Provide the [x, y] coordinate of the cell's center where the given text is located.  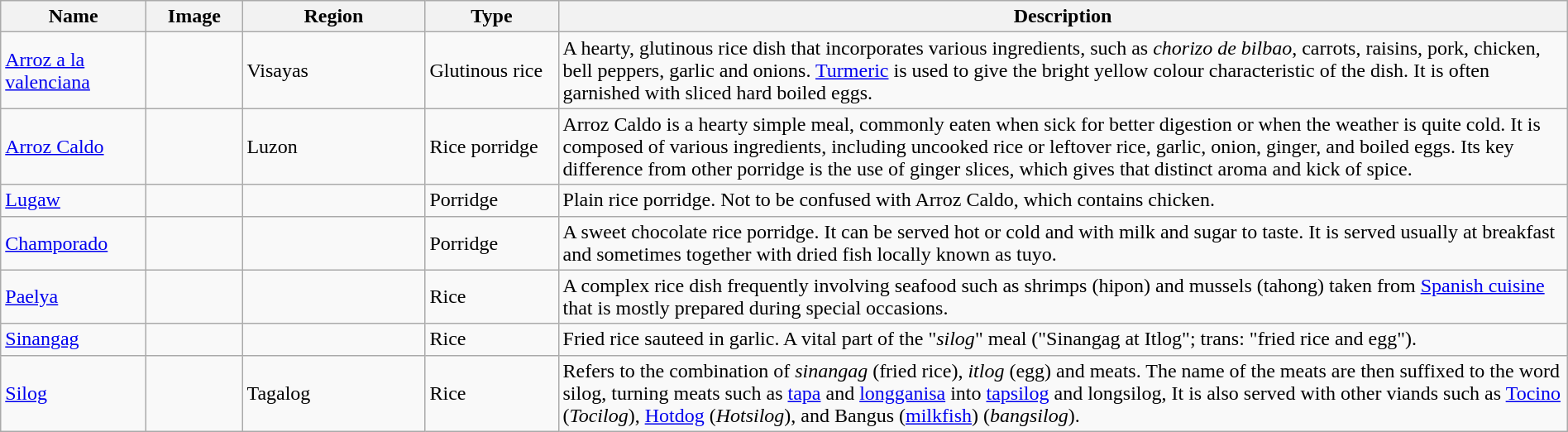
Luzon [334, 146]
Name [74, 17]
Glutinous rice [491, 70]
Fried rice sauteed in garlic. A vital part of the "silog" meal ("Sinangag at Itlog"; trans: "fried rice and egg"). [1063, 339]
Tagalog [334, 393]
Type [491, 17]
Description [1063, 17]
Arroz Caldo [74, 146]
Rice porridge [491, 146]
Paelya [74, 296]
Lugaw [74, 200]
Arroz a la valenciana [74, 70]
Sinangag [74, 339]
Visayas [334, 70]
Plain rice porridge. Not to be confused with Arroz Caldo, which contains chicken. [1063, 200]
Champorado [74, 243]
Image [194, 17]
Region [334, 17]
Silog [74, 393]
